From the cell containing the given text, extract its center point as [X, Y] coordinate. 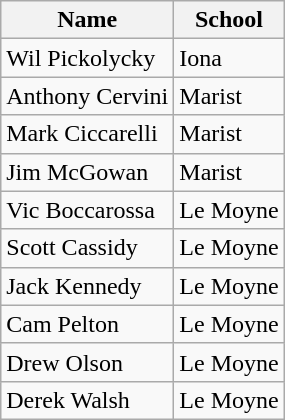
Vic Boccarossa [88, 210]
Wil Pickolycky [88, 58]
Jim McGowan [88, 172]
Derek Walsh [88, 400]
Drew Olson [88, 362]
Name [88, 20]
School [229, 20]
Mark Ciccarelli [88, 134]
Scott Cassidy [88, 248]
Anthony Cervini [88, 96]
Jack Kennedy [88, 286]
Cam Pelton [88, 324]
Iona [229, 58]
